From the cell containing the given text, extract its center point as (X, Y) coordinate. 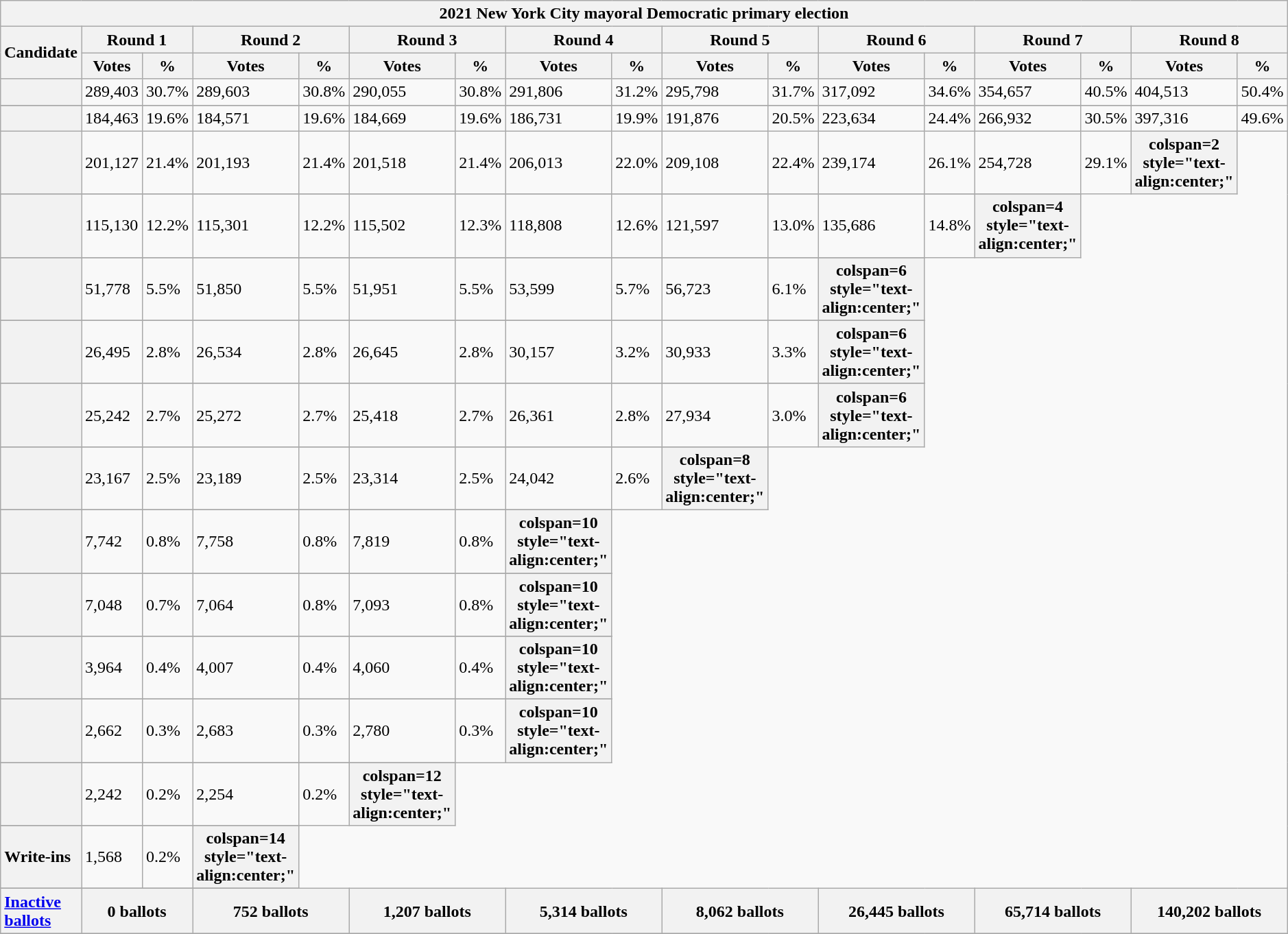
23,189 (246, 478)
Inactive ballots (41, 911)
1,568 (111, 857)
colspan=8 style="text-align:center;" (715, 478)
12.3% (480, 226)
289,403 (111, 92)
140,202 ballots (1209, 911)
7,758 (246, 541)
31.7% (793, 92)
56,723 (715, 289)
Round 4 (584, 40)
184,463 (111, 118)
0 ballots (136, 911)
12.6% (636, 226)
201,518 (402, 163)
2,662 (111, 731)
Round 7 (1053, 40)
115,502 (402, 226)
4,060 (402, 668)
colspan=2 style="text-align:center;" (1184, 163)
2,254 (246, 794)
23,167 (111, 478)
26.1% (949, 163)
2,780 (402, 731)
354,657 (1027, 92)
186,731 (558, 118)
30.5% (1106, 118)
206,013 (558, 163)
51,778 (111, 289)
6.1% (793, 289)
3.3% (793, 352)
3.2% (636, 352)
29.1% (1106, 163)
50.4% (1262, 92)
30,933 (715, 352)
colspan=14 style="text-align:center;" (246, 857)
404,513 (1184, 92)
5.7% (636, 289)
7,093 (402, 605)
51,850 (246, 289)
184,669 (402, 118)
289,603 (246, 92)
752 ballots (271, 911)
191,876 (715, 118)
Round 5 (740, 40)
1,207 ballots (427, 911)
115,301 (246, 226)
24.4% (949, 118)
31.2% (636, 92)
295,798 (715, 92)
26,534 (246, 352)
23,314 (402, 478)
317,092 (871, 92)
Write-ins (41, 857)
184,571 (246, 118)
26,445 ballots (896, 911)
290,055 (402, 92)
121,597 (715, 226)
22.0% (636, 163)
397,316 (1184, 118)
201,127 (111, 163)
239,174 (871, 163)
201,193 (246, 163)
13.0% (793, 226)
Round 3 (427, 40)
2021 New York City mayoral Democratic primary election (644, 14)
colspan=4 style="text-align:center;" (1027, 226)
24,042 (558, 478)
Round 8 (1209, 40)
25,418 (402, 415)
115,130 (111, 226)
7,819 (402, 541)
266,932 (1027, 118)
3.0% (793, 415)
30,157 (558, 352)
2,242 (111, 794)
4,007 (246, 668)
25,272 (246, 415)
26,495 (111, 352)
254,728 (1027, 163)
26,361 (558, 415)
135,686 (871, 226)
7,742 (111, 541)
Round 6 (896, 40)
53,599 (558, 289)
25,242 (111, 415)
40.5% (1106, 92)
34.6% (949, 92)
223,634 (871, 118)
65,714 ballots (1053, 911)
51,951 (402, 289)
27,934 (715, 415)
209,108 (715, 163)
colspan=12 style="text-align:center;" (402, 794)
3,964 (111, 668)
118,808 (558, 226)
7,048 (111, 605)
30.7% (167, 92)
2.6% (636, 478)
19.9% (636, 118)
5,314 ballots (584, 911)
26,645 (402, 352)
49.6% (1262, 118)
0.7% (167, 605)
291,806 (558, 92)
20.5% (793, 118)
2,683 (246, 731)
Candidate (41, 53)
22.4% (793, 163)
8,062 ballots (740, 911)
14.8% (949, 226)
Round 2 (271, 40)
7,064 (246, 605)
Round 1 (136, 40)
